Extract the (x, y) coordinate from the center of the cell holding the provided text.  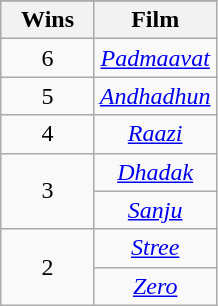
Sanju (155, 210)
4 (48, 134)
3 (48, 191)
Stree (155, 248)
Dhadak (155, 172)
6 (48, 58)
Wins (48, 20)
Andhadhun (155, 96)
Padmaavat (155, 58)
Zero (155, 286)
Film (155, 20)
2 (48, 267)
5 (48, 96)
Raazi (155, 134)
